Provide the (x, y) coordinate of the cell's center where the given text is located.  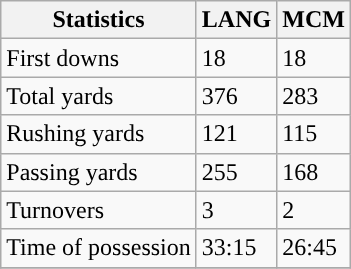
Statistics (99, 20)
283 (314, 96)
LANG (236, 20)
115 (314, 134)
3 (236, 210)
Rushing yards (99, 134)
376 (236, 96)
168 (314, 172)
Turnovers (99, 210)
MCM (314, 20)
First downs (99, 58)
Time of possession (99, 248)
Total yards (99, 96)
26:45 (314, 248)
255 (236, 172)
Passing yards (99, 172)
2 (314, 210)
121 (236, 134)
33:15 (236, 248)
